For the text-containing cell, return its midpoint in [X, Y] coordinate format. 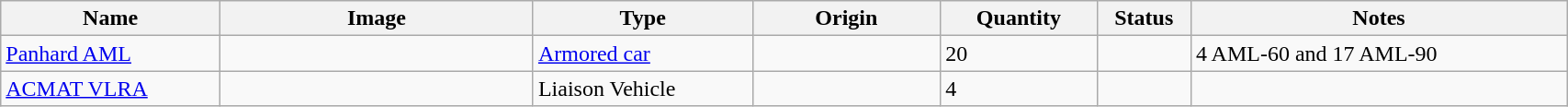
Type [643, 18]
Quantity [1019, 18]
20 [1019, 53]
Status [1144, 18]
4 [1019, 89]
Image [377, 18]
Origin [847, 18]
Notes [1378, 18]
Panhard AML [110, 53]
4 AML-60 and 17 AML-90 [1378, 53]
Armored car [643, 53]
Liaison Vehicle [643, 89]
ACMAT VLRA [110, 89]
Name [110, 18]
